From the cell containing the given text, extract its center point as (x, y) coordinate. 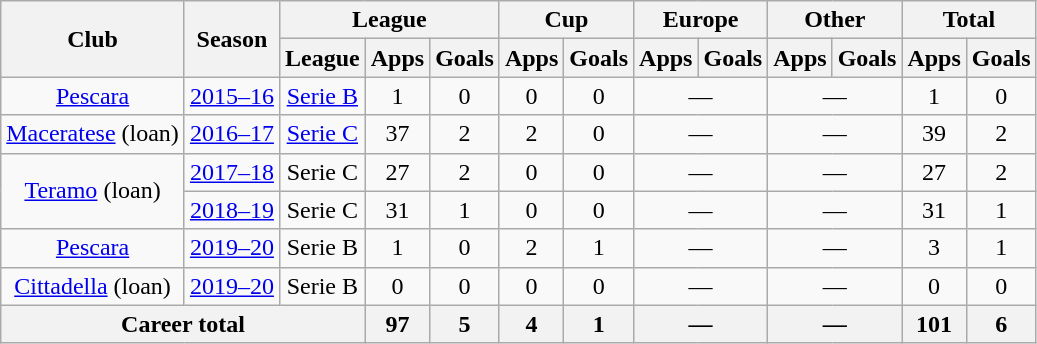
97 (397, 324)
Other (835, 20)
2015–16 (232, 96)
5 (465, 324)
Career total (183, 324)
2018–19 (232, 210)
2017–18 (232, 172)
Club (93, 39)
6 (1001, 324)
3 (934, 248)
Teramo (loan) (93, 191)
2016–17 (232, 134)
Cup (566, 20)
37 (397, 134)
4 (531, 324)
Season (232, 39)
Cittadella (loan) (93, 286)
Total (969, 20)
101 (934, 324)
39 (934, 134)
Maceratese (loan) (93, 134)
Europe (701, 20)
